Output the (x, y) coordinate of the center of the cell containing the given text.  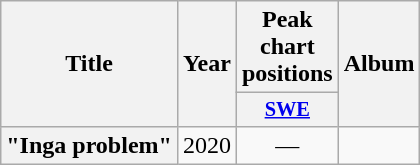
Album (379, 64)
Year (206, 64)
Peak chart positions (287, 47)
"Inga problem" (90, 145)
— (287, 145)
Title (90, 64)
2020 (206, 145)
SWE (287, 110)
